Return (X, Y) of the center of cell containing provided text 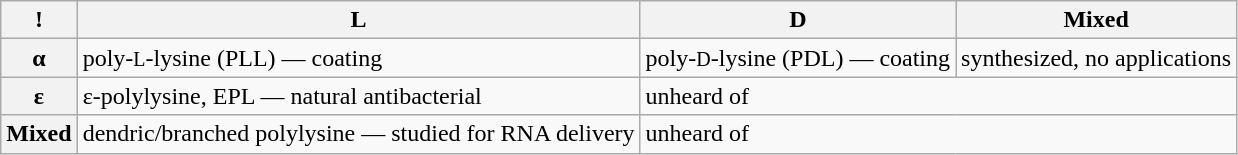
ε-polylysine, EPL — natural antibacterial (358, 96)
dendric/branched polylysine — studied for RNA delivery (358, 134)
poly-L-lysine (PLL) — coating (358, 58)
L (358, 20)
α (39, 58)
ε (39, 96)
poly-D-lysine (PDL) — coating (798, 58)
! (39, 20)
D (798, 20)
synthesized, no applications (1096, 58)
